Return [X, Y] of the center of cell containing provided text 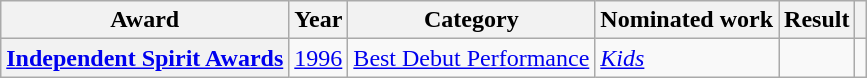
Best Debut Performance [472, 58]
Year [318, 20]
Category [472, 20]
Independent Spirit Awards [145, 58]
1996 [318, 58]
Award [145, 20]
Result [817, 20]
Kids [687, 58]
Nominated work [687, 20]
